Locate the cell with the specified text and output its (X, Y) center coordinate. 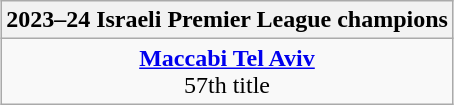
Maccabi Tel Aviv57th title (228, 72)
2023–24 Israeli Premier League champions (228, 20)
